Search for the cell housing the specified text and yield its (x, y) center coordinate. 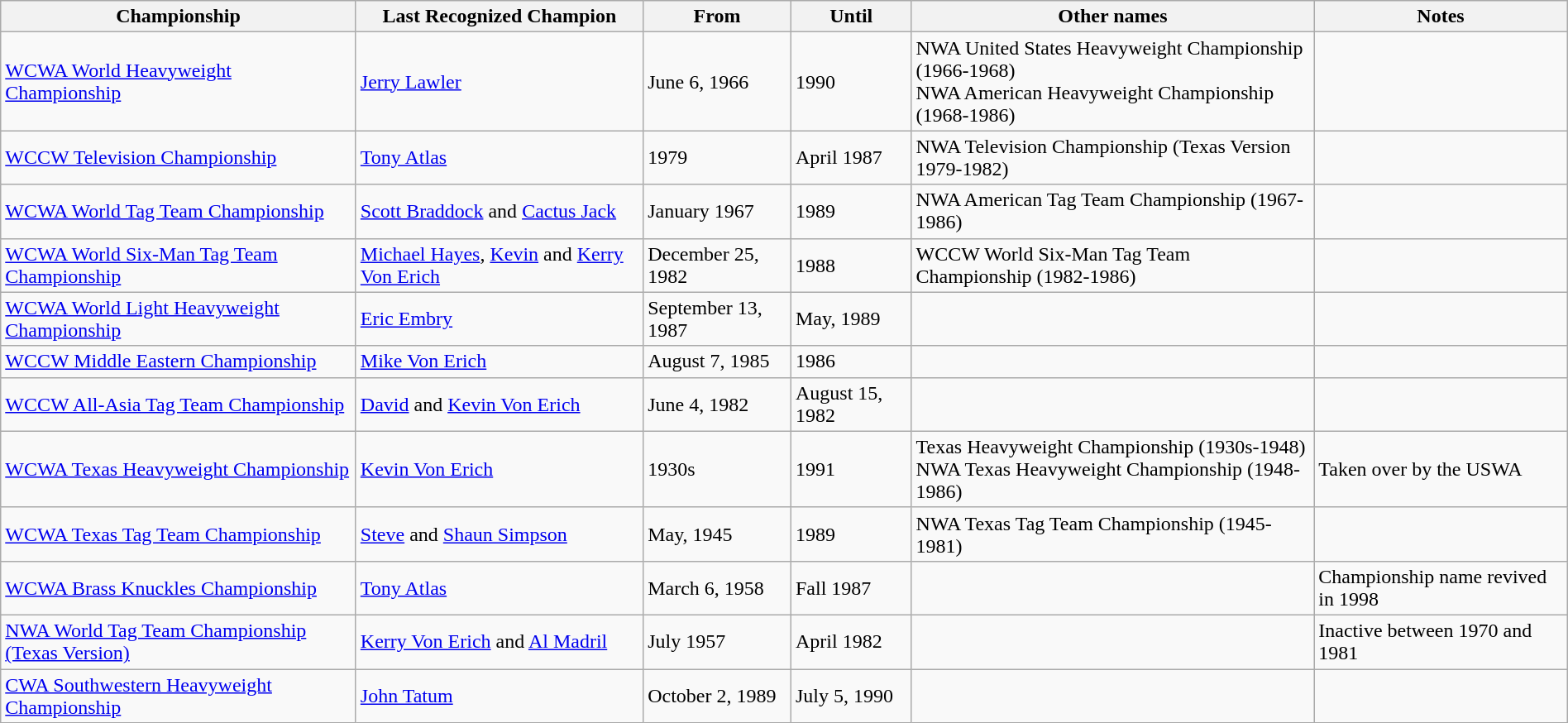
Kevin Von Erich (500, 469)
October 2, 1989 (718, 695)
August 7, 1985 (718, 361)
September 13, 1987 (718, 319)
NWA United States Heavyweight Championship (1966-1968)NWA American Heavyweight Championship (1968-1986) (1113, 81)
WCWA Brass Knuckles Championship (179, 587)
WCWA World Light Heavyweight Championship (179, 319)
From (718, 17)
Fall 1987 (851, 587)
Until (851, 17)
John Tatum (500, 695)
NWA Texas Tag Team Championship (1945-1981) (1113, 534)
Championship (179, 17)
April 1982 (851, 642)
Jerry Lawler (500, 81)
May, 1945 (718, 534)
Other names (1113, 17)
1990 (851, 81)
Michael Hayes, Kevin and Kerry Von Erich (500, 265)
NWA World Tag Team Championship (Texas Version) (179, 642)
Inactive between 1970 and 1981 (1441, 642)
Kerry Von Erich and Al Madril (500, 642)
1930s (718, 469)
July 1957 (718, 642)
April 1987 (851, 157)
Mike Von Erich (500, 361)
CWA Southwestern Heavyweight Championship (179, 695)
David and Kevin Von Erich (500, 404)
August 15, 1982 (851, 404)
June 4, 1982 (718, 404)
WCWA World Heavyweight Championship (179, 81)
Notes (1441, 17)
Eric Embry (500, 319)
March 6, 1958 (718, 587)
1986 (851, 361)
1988 (851, 265)
Scott Braddock and Cactus Jack (500, 212)
Last Recognized Champion (500, 17)
WCCW All-Asia Tag Team Championship (179, 404)
WCCW Middle Eastern Championship (179, 361)
NWA Television Championship (Texas Version 1979-1982) (1113, 157)
WCWA Texas Tag Team Championship (179, 534)
December 25, 1982 (718, 265)
WCWA World Tag Team Championship (179, 212)
July 5, 1990 (851, 695)
Taken over by the USWA (1441, 469)
May, 1989 (851, 319)
Texas Heavyweight Championship (1930s-1948)NWA Texas Heavyweight Championship (1948-1986) (1113, 469)
Steve and Shaun Simpson (500, 534)
June 6, 1966 (718, 81)
WCCW World Six-Man Tag Team Championship (1982-1986) (1113, 265)
Championship name revived in 1998 (1441, 587)
January 1967 (718, 212)
1979 (718, 157)
WCWA Texas Heavyweight Championship (179, 469)
WCWA World Six-Man Tag Team Championship (179, 265)
NWA American Tag Team Championship (1967-1986) (1113, 212)
1991 (851, 469)
WCCW Television Championship (179, 157)
